Capture the cell that displays the provided text and extract its (x, y) central coordinate. 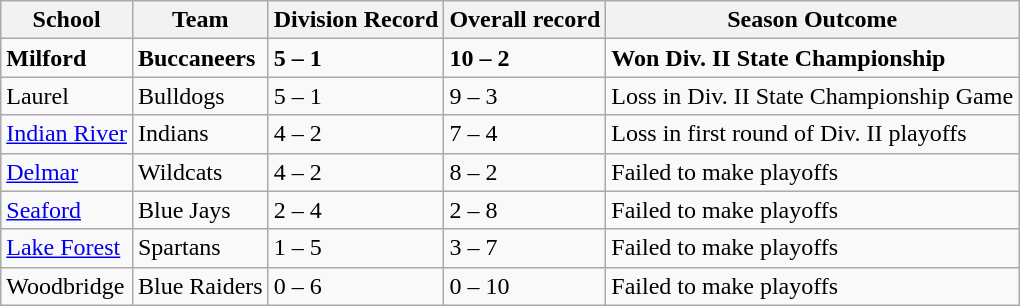
Team (200, 20)
10 – 2 (525, 58)
Milford (67, 58)
Blue Jays (200, 210)
Loss in first round of Div. II playoffs (812, 134)
Indian River (67, 134)
Loss in Div. II State Championship Game (812, 96)
3 – 7 (525, 248)
Indians (200, 134)
2 – 4 (356, 210)
Overall record (525, 20)
Woodbridge (67, 286)
Blue Raiders (200, 286)
2 – 8 (525, 210)
Seaford (67, 210)
0 – 6 (356, 286)
8 – 2 (525, 172)
School (67, 20)
Wildcats (200, 172)
Buccaneers (200, 58)
9 – 3 (525, 96)
1 – 5 (356, 248)
Bulldogs (200, 96)
Laurel (67, 96)
Season Outcome (812, 20)
0 – 10 (525, 286)
Lake Forest (67, 248)
Division Record (356, 20)
Spartans (200, 248)
7 – 4 (525, 134)
Delmar (67, 172)
Won Div. II State Championship (812, 58)
